Provide the (x, y) coordinate of the cell's center where the given text is located.  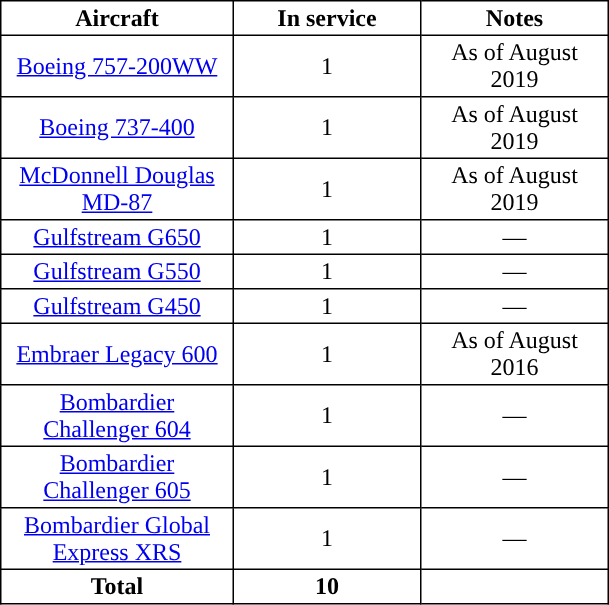
Bombardier Challenger 604 (117, 416)
Gulfstream G650 (117, 237)
Notes (515, 18)
Aircraft (117, 18)
10 (327, 586)
Bombardier Challenger 605 (117, 477)
Total (117, 586)
As of August 2016 (515, 354)
McDonnell Douglas MD-87 (117, 189)
Embraer Legacy 600 (117, 354)
Gulfstream G450 (117, 306)
Bombardier Global Express XRS (117, 539)
Boeing 757-200WW (117, 66)
Gulfstream G550 (117, 271)
In service (327, 18)
Boeing 737-400 (117, 128)
